Locate the cell with the specified text and output its (X, Y) center coordinate. 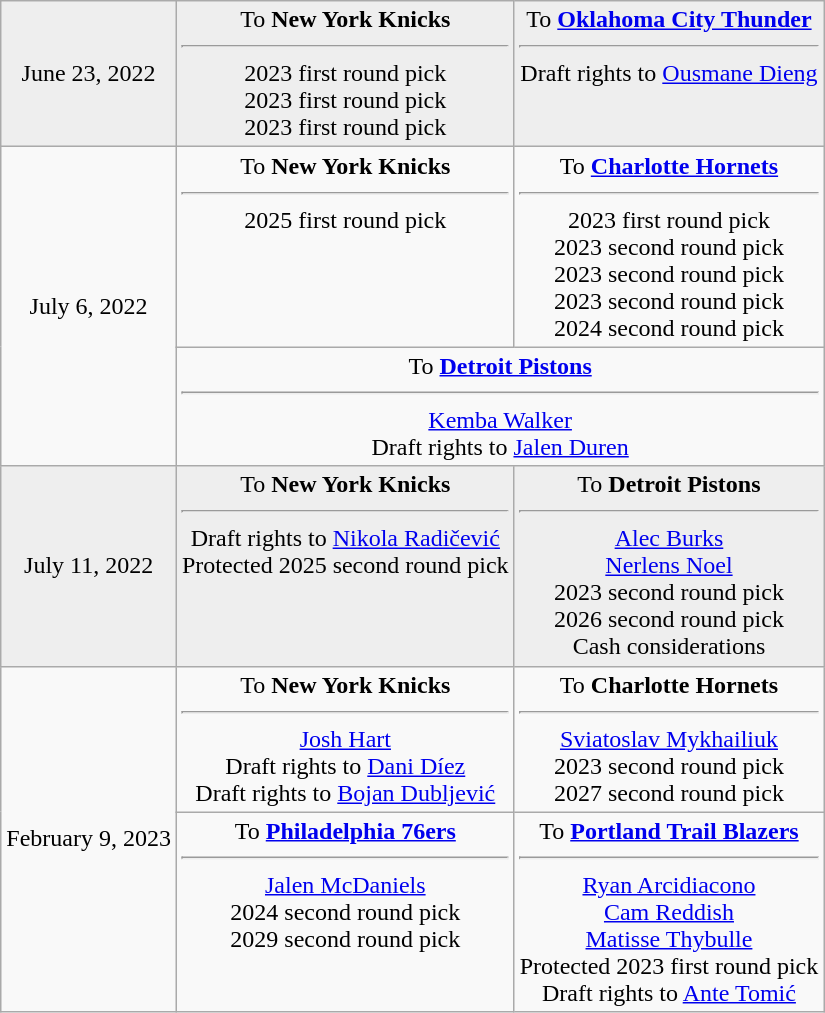
To New York KnicksJosh HartDraft rights to Dani DíezDraft rights to Bojan Dubljević (345, 739)
To Philadelphia 76ersJalen McDaniels2024 second round pick2029 second round pick (345, 912)
To Oklahoma City ThunderDraft rights to Ousmane Dieng (669, 74)
To New York KnicksDraft rights to Nikola RadičevićProtected 2025 second round pick (345, 566)
To Detroit PistonsAlec BurksNerlens Noel2023 second round pick2026 second round pickCash considerations (669, 566)
To New York Knicks2023 first round pick2023 first round pick2023 first round pick (345, 74)
To Charlotte HornetsSviatoslav Mykhailiuk2023 second round pick2027 second round pick (669, 739)
July 6, 2022 (89, 306)
June 23, 2022 (89, 74)
July 11, 2022 (89, 566)
To Detroit PistonsKemba WalkerDraft rights to Jalen Duren (500, 406)
To New York Knicks2025 first round pick (345, 247)
To Portland Trail BlazersRyan ArcidiaconoCam ReddishMatisse ThybulleProtected 2023 first round pickDraft rights to Ante Tomić (669, 912)
February 9, 2023 (89, 839)
To Charlotte Hornets2023 first round pick2023 second round pick2023 second round pick2023 second round pick2024 second round pick (669, 247)
